From the cell containing the given text, extract its center point as [X, Y] coordinate. 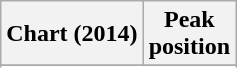
Peakposition [189, 34]
Chart (2014) [72, 34]
